Extract the (x, y) coordinate from the center of the cell holding the provided text.  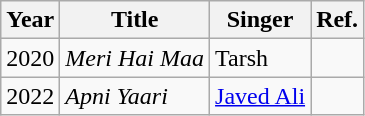
Title (135, 20)
Javed Ali (260, 96)
Apni Yaari (135, 96)
Year (30, 20)
Ref. (338, 20)
Singer (260, 20)
2022 (30, 96)
2020 (30, 58)
Tarsh (260, 58)
Meri Hai Maa (135, 58)
